Scan for the cell matching the given text and deliver its (X, Y) coordinate at center. 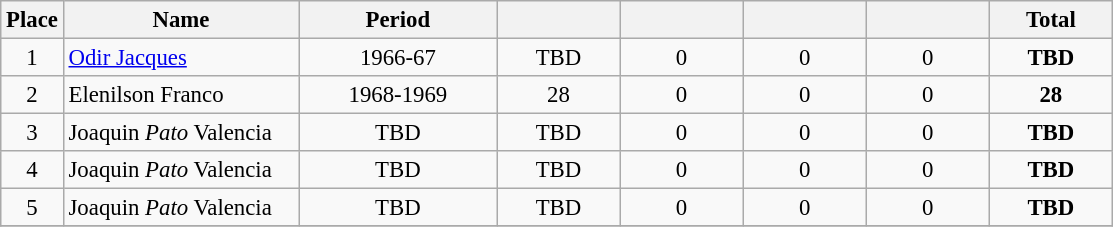
1 (32, 58)
5 (32, 208)
1968-1969 (398, 95)
1966-67 (398, 58)
Place (32, 20)
3 (32, 133)
Period (398, 20)
4 (32, 170)
Elenilson Franco (181, 95)
Total (1050, 20)
Odir Jacques (181, 58)
2 (32, 95)
Name (181, 20)
